Output the [x, y] coordinate of the center of the cell containing the given text.  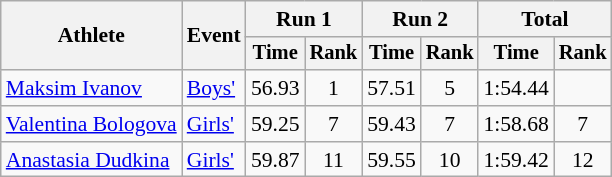
Valentina Bologova [92, 124]
Boys' [214, 88]
1:58.68 [516, 124]
Run 2 [420, 19]
1 [334, 88]
59.25 [276, 124]
5 [450, 88]
Event [214, 36]
Maksim Ivanov [92, 88]
57.51 [392, 88]
Total [544, 19]
Athlete [92, 36]
56.93 [276, 88]
Girls' [214, 124]
59.43 [392, 124]
1:54.44 [516, 88]
Run 1 [304, 19]
